Provide the [x, y] coordinate of the cell's center where the given text is located.  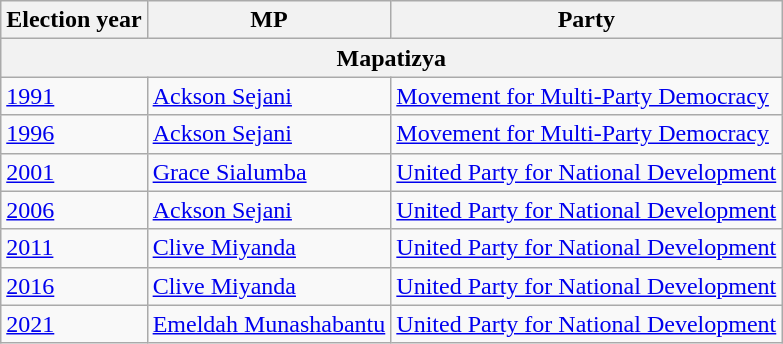
Election year [74, 20]
2006 [74, 210]
MP [269, 20]
2021 [74, 324]
Grace Sialumba [269, 172]
2011 [74, 248]
2001 [74, 172]
1991 [74, 96]
Emeldah Munashabantu [269, 324]
Mapatizya [392, 58]
Party [586, 20]
1996 [74, 134]
2016 [74, 286]
